Detect which cell encompasses the target text, then output its [x, y] center coordinate. 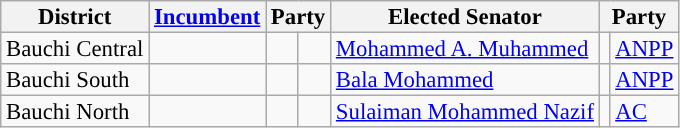
Mohammed A. Muhammed [466, 49]
Bauchi South [75, 80]
District [75, 17]
AC [644, 112]
Elected Senator [466, 17]
Incumbent [208, 17]
Bauchi Central [75, 49]
Sulaiman Mohammed Nazif [466, 112]
Bauchi North [75, 112]
Bala Mohammed [466, 80]
